Output the (X, Y) coordinate of the center of the cell containing the given text.  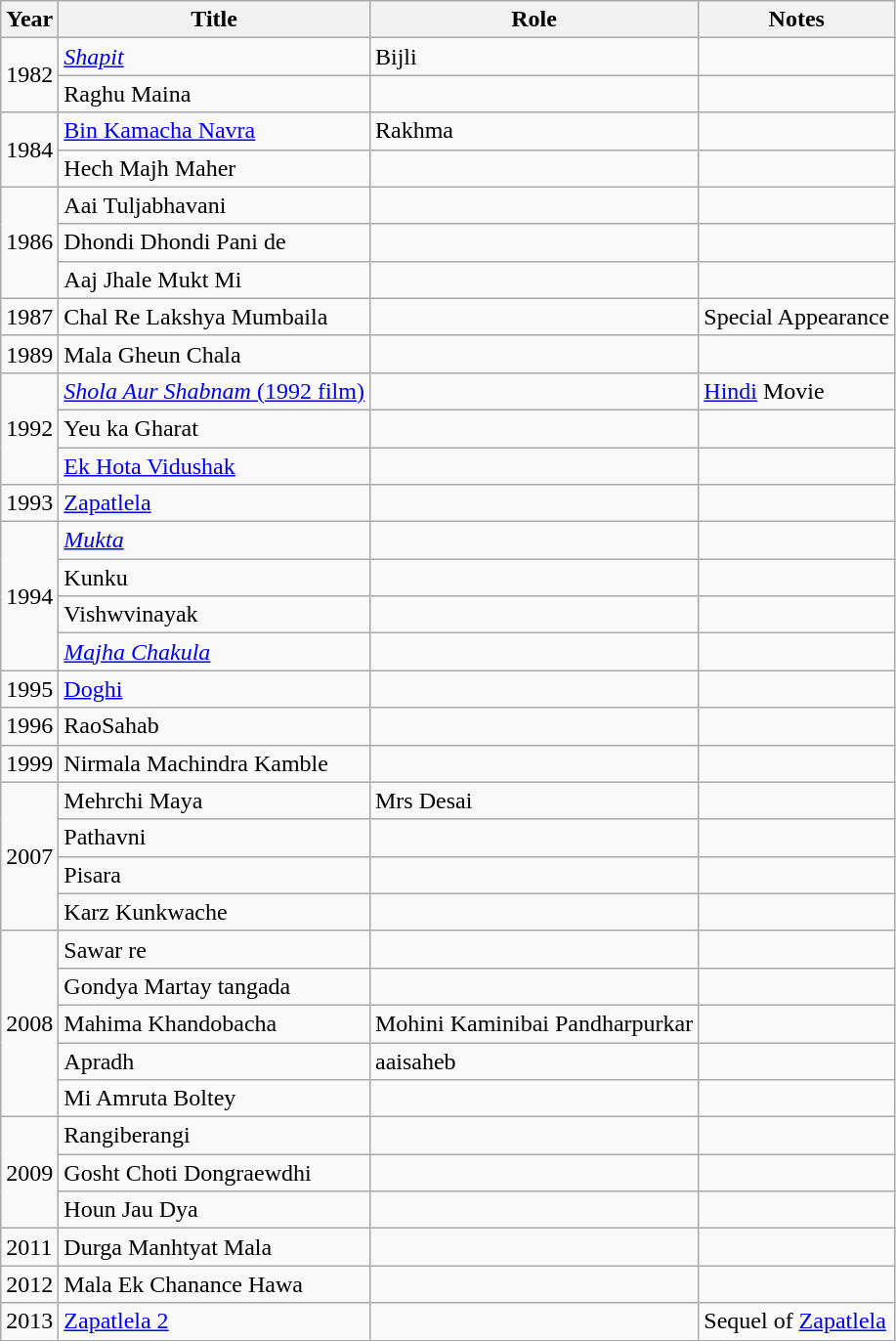
1992 (29, 428)
Mala Ek Chanance Hawa (215, 1284)
Bin Kamacha Navra (215, 131)
1984 (29, 150)
Year (29, 20)
1999 (29, 763)
Title (215, 20)
Ek Hota Vidushak (215, 466)
Hech Majh Maher (215, 168)
Mala Gheun Chala (215, 354)
Pathavni (215, 838)
Mohini Kaminibai Pandharpurkar (533, 1023)
1995 (29, 689)
Mahima Khandobacha (215, 1023)
Kunku (215, 578)
1993 (29, 503)
Rakhma (533, 131)
Sawar re (215, 949)
Vishwvinayak (215, 615)
Gondya Martay tangada (215, 986)
Nirmala Machindra Kamble (215, 763)
RaoSahab (215, 726)
Houn Jau Dya (215, 1210)
2009 (29, 1173)
Shapit (215, 57)
aaisaheb (533, 1060)
Bijli (533, 57)
Shola Aur Shabnam (1992 film) (215, 391)
1986 (29, 242)
1989 (29, 354)
1987 (29, 317)
Raghu Maina (215, 94)
Rangiberangi (215, 1136)
Chal Re Lakshya Mumbaila (215, 317)
1996 (29, 726)
Mi Amruta Boltey (215, 1099)
Notes (797, 20)
Majha Chakula (215, 652)
Yeu ka Gharat (215, 428)
Role (533, 20)
Mrs Desai (533, 800)
Aai Tuljabhavani (215, 205)
2013 (29, 1321)
Durga Manhtyat Mala (215, 1247)
2011 (29, 1247)
2012 (29, 1284)
Sequel of Zapatlela (797, 1321)
2008 (29, 1023)
Mehrchi Maya (215, 800)
Doghi (215, 689)
1994 (29, 596)
Zapatlela 2 (215, 1321)
Special Appearance (797, 317)
Mukta (215, 541)
Pisara (215, 875)
1982 (29, 75)
Dhondi Dhondi Pani de (215, 242)
Aaj Jhale Mukt Mi (215, 280)
Hindi Movie (797, 391)
Apradh (215, 1060)
Karz Kunkwache (215, 912)
Zapatlela (215, 503)
2007 (29, 856)
Gosht Choti Dongraewdhi (215, 1173)
